Extract the (x, y) coordinate from the center of the cell holding the provided text.  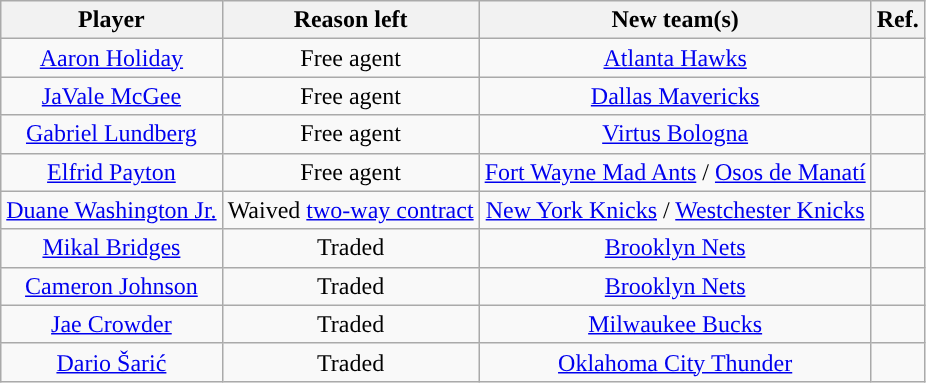
New team(s) (675, 20)
Fort Wayne Mad Ants / Osos de Manatí (675, 172)
Dario Šarić (112, 362)
Virtus Bologna (675, 134)
Mikal Bridges (112, 248)
JaVale McGee (112, 96)
Oklahoma City Thunder (675, 362)
Jae Crowder (112, 324)
Duane Washington Jr. (112, 210)
Waived two-way contract (350, 210)
Cameron Johnson (112, 286)
Player (112, 20)
New York Knicks / Westchester Knicks (675, 210)
Gabriel Lundberg (112, 134)
Reason left (350, 20)
Atlanta Hawks (675, 58)
Ref. (898, 20)
Elfrid Payton (112, 172)
Aaron Holiday (112, 58)
Dallas Mavericks (675, 96)
Milwaukee Bucks (675, 324)
